Return (X, Y) of the center of cell containing provided text 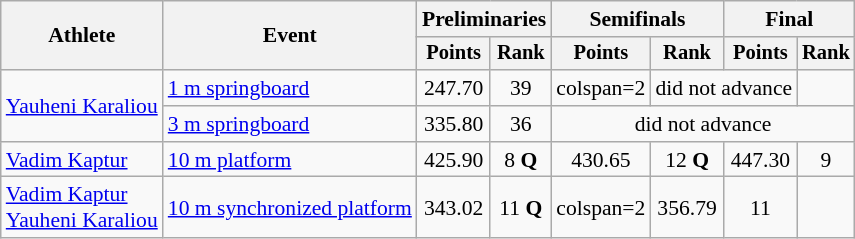
Final (790, 19)
335.80 (454, 124)
430.65 (600, 160)
10 m platform (290, 160)
343.02 (454, 208)
425.90 (454, 160)
12 Q (686, 160)
3 m springboard (290, 124)
8 Q (520, 160)
Semifinals (637, 19)
Event (290, 36)
Vadim Kaptur (82, 160)
Athlete (82, 36)
9 (826, 160)
39 (520, 88)
1 m springboard (290, 88)
447.30 (760, 160)
Vadim KapturYauheni Karaliou (82, 208)
36 (520, 124)
Yauheni Karaliou (82, 106)
356.79 (686, 208)
11 Q (520, 208)
10 m synchronized platform (290, 208)
Preliminaries (484, 19)
11 (760, 208)
247.70 (454, 88)
